Determine the [x, y] coordinate at the center of the cell enclosing the given text.  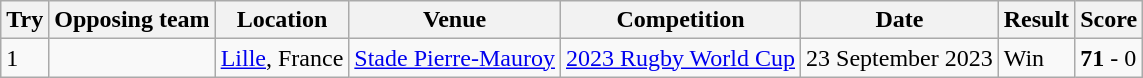
2023 Rugby World Cup [680, 58]
Stade Pierre-Mauroy [455, 58]
Try [25, 20]
Lille, France [282, 58]
23 September 2023 [900, 58]
Venue [455, 20]
Score [1109, 20]
1 [25, 58]
71 - 0 [1109, 58]
Date [900, 20]
Win [1036, 58]
Competition [680, 20]
Result [1036, 20]
Opposing team [132, 20]
Location [282, 20]
